Return (x, y) of the center of cell containing provided text 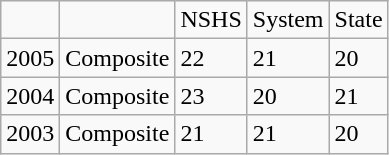
State (358, 20)
23 (211, 96)
22 (211, 58)
2005 (30, 58)
System (288, 20)
2003 (30, 134)
NSHS (211, 20)
2004 (30, 96)
